Provide the (X, Y) coordinate of the cell's center where the given text is located.  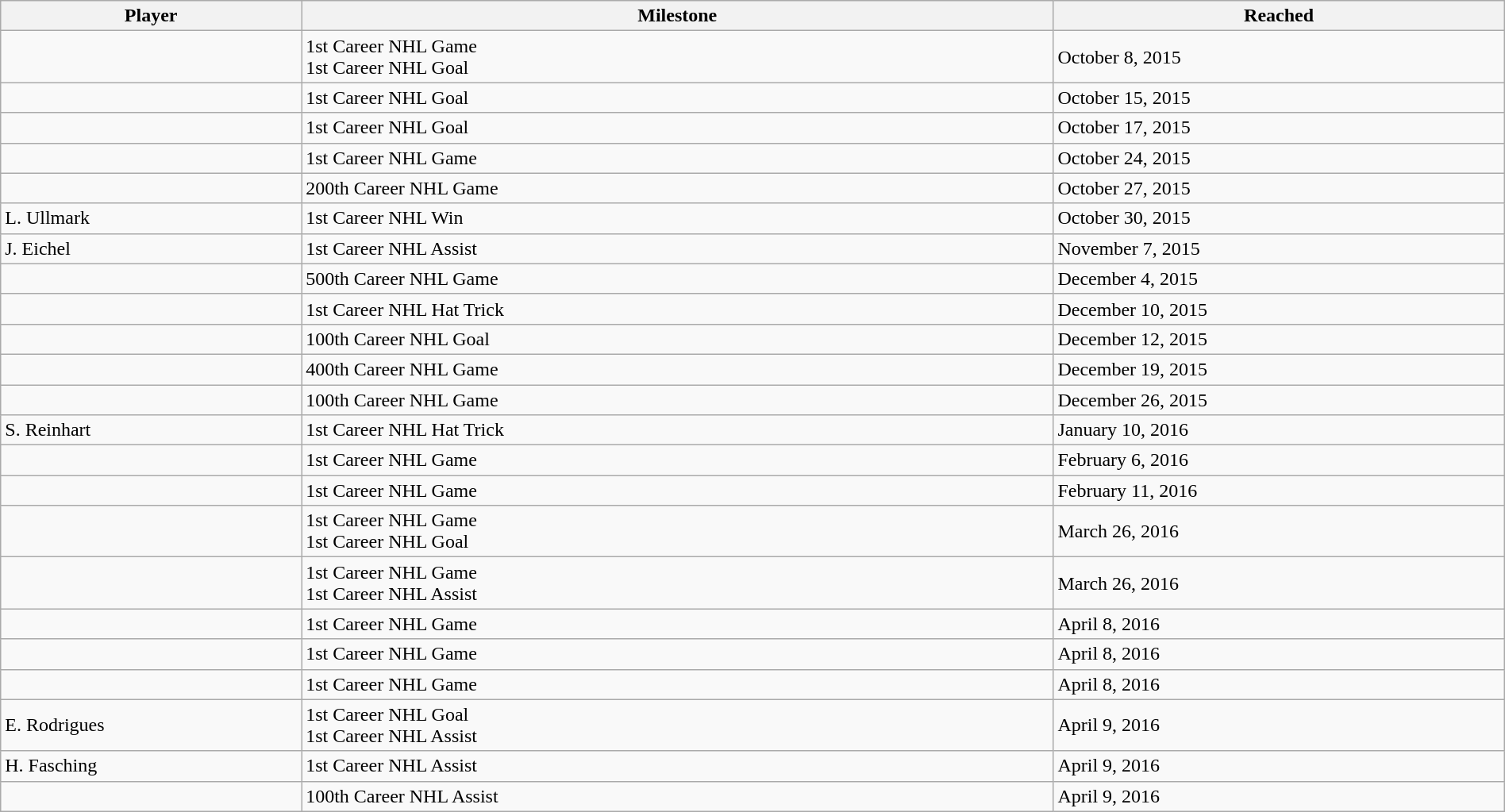
J. Eichel (151, 248)
October 15, 2015 (1279, 98)
February 6, 2016 (1279, 460)
November 7, 2015 (1279, 248)
E. Rodrigues (151, 725)
H. Fasching (151, 766)
December 4, 2015 (1279, 279)
October 17, 2015 (1279, 128)
S. Reinhart (151, 430)
October 27, 2015 (1279, 188)
December 19, 2015 (1279, 369)
Player (151, 16)
100th Career NHL Game (678, 399)
January 10, 2016 (1279, 430)
1st Career NHL Win (678, 218)
Reached (1279, 16)
400th Career NHL Game (678, 369)
1st Career NHL Game1st Career NHL Assist (678, 583)
February 11, 2016 (1279, 491)
October 24, 2015 (1279, 158)
1st Career NHL Goal1st Career NHL Assist (678, 725)
October 30, 2015 (1279, 218)
December 12, 2015 (1279, 339)
100th Career NHL Goal (678, 339)
200th Career NHL Game (678, 188)
December 10, 2015 (1279, 309)
December 26, 2015 (1279, 399)
100th Career NHL Assist (678, 796)
October 8, 2015 (1279, 57)
Milestone (678, 16)
L. Ullmark (151, 218)
500th Career NHL Game (678, 279)
